Search for the cell housing the specified text and yield its [X, Y] center coordinate. 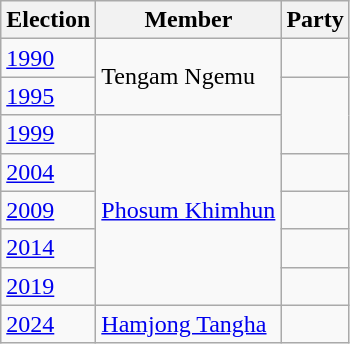
2014 [48, 248]
2019 [48, 286]
Election [48, 20]
Member [188, 20]
1990 [48, 58]
2024 [48, 324]
2009 [48, 210]
2004 [48, 172]
Tengam Ngemu [188, 77]
1995 [48, 96]
Party [315, 20]
1999 [48, 134]
Phosum Khimhun [188, 210]
Hamjong Tangha [188, 324]
